For the text-containing cell, return its midpoint in [X, Y] coordinate format. 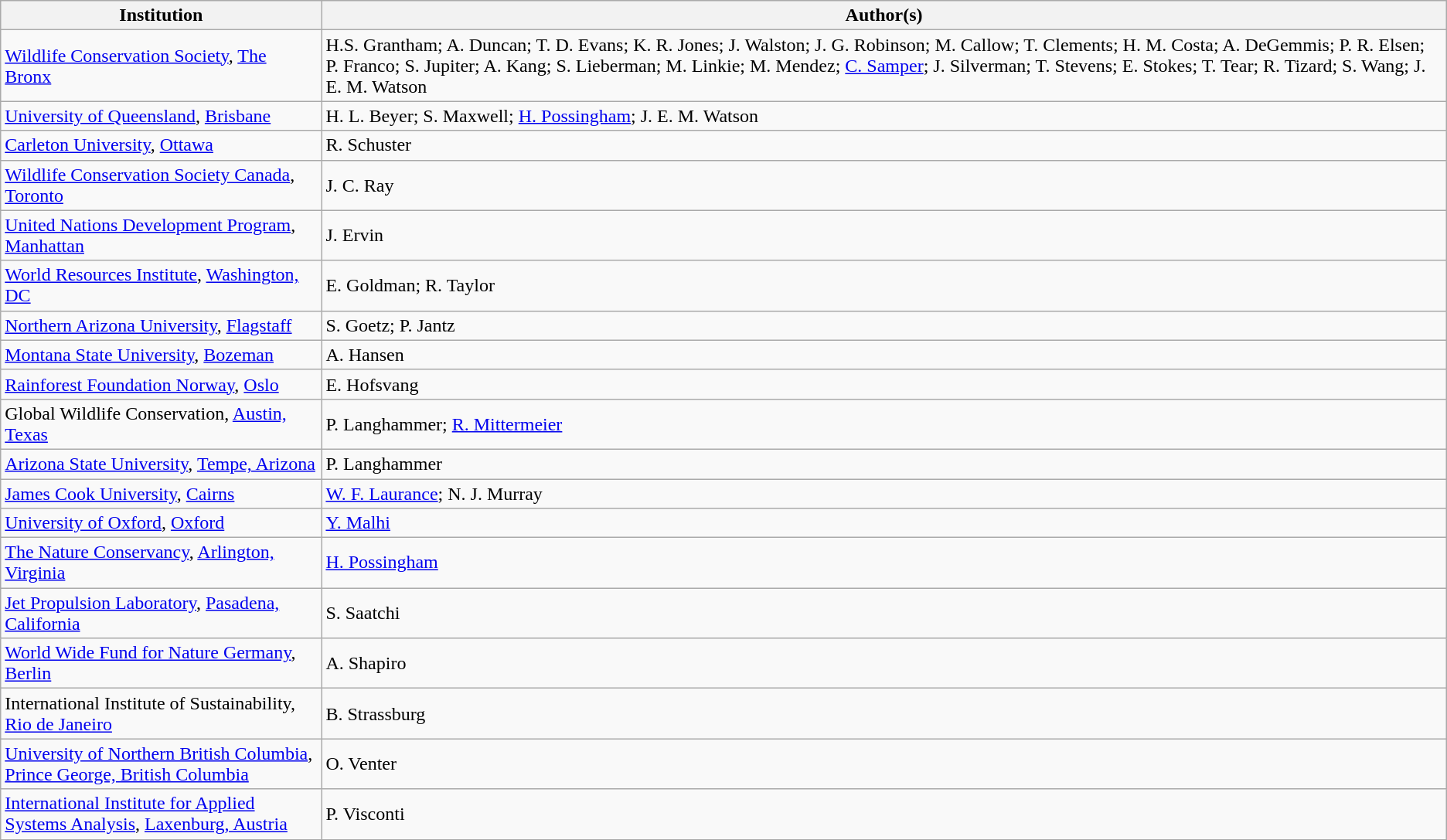
A. Hansen [884, 355]
World Wide Fund for Nature Germany, Berlin [161, 663]
Montana State University, Bozeman [161, 355]
University of Northern British Columbia, Prince George, British Columbia [161, 763]
International Institute of Sustainability, Rio de Janeiro [161, 714]
B. Strassburg [884, 714]
E. Hofsvang [884, 384]
International Institute for Applied Systems Analysis, Laxenburg, Austria [161, 814]
R. Schuster [884, 145]
University of Oxford, Oxford [161, 523]
World Resources Institute, Washington, DC [161, 286]
Global Wildlife Conservation, Austin, Texas [161, 423]
P. Langhammer; R. Mittermeier [884, 423]
United Nations Development Program, Manhattan [161, 235]
H. Possingham [884, 563]
James Cook University, Cairns [161, 494]
Wildlife Conservation Society, The Bronx [161, 66]
Northern Arizona University, Flagstaff [161, 325]
E. Goldman; R. Taylor [884, 286]
S. Goetz; P. Jantz [884, 325]
P. Langhammer [884, 464]
Carleton University, Ottawa [161, 145]
H. L. Beyer; S. Maxwell; H. Possingham; J. E. M. Watson [884, 116]
Wildlife Conservation Society Canada, Toronto [161, 185]
W. F. Laurance; N. J. Murray [884, 494]
O. Venter [884, 763]
Y. Malhi [884, 523]
Institution [161, 15]
University of Queensland, Brisbane [161, 116]
Author(s) [884, 15]
J. C. Ray [884, 185]
Rainforest Foundation Norway, Oslo [161, 384]
P. Visconti [884, 814]
Arizona State University, Tempe, Arizona [161, 464]
Jet Propulsion Laboratory, Pasadena, California [161, 614]
A. Shapiro [884, 663]
J. Ervin [884, 235]
S. Saatchi [884, 614]
The Nature Conservancy, Arlington, Virginia [161, 563]
